Locate the cell with the specified text and output its (x, y) center coordinate. 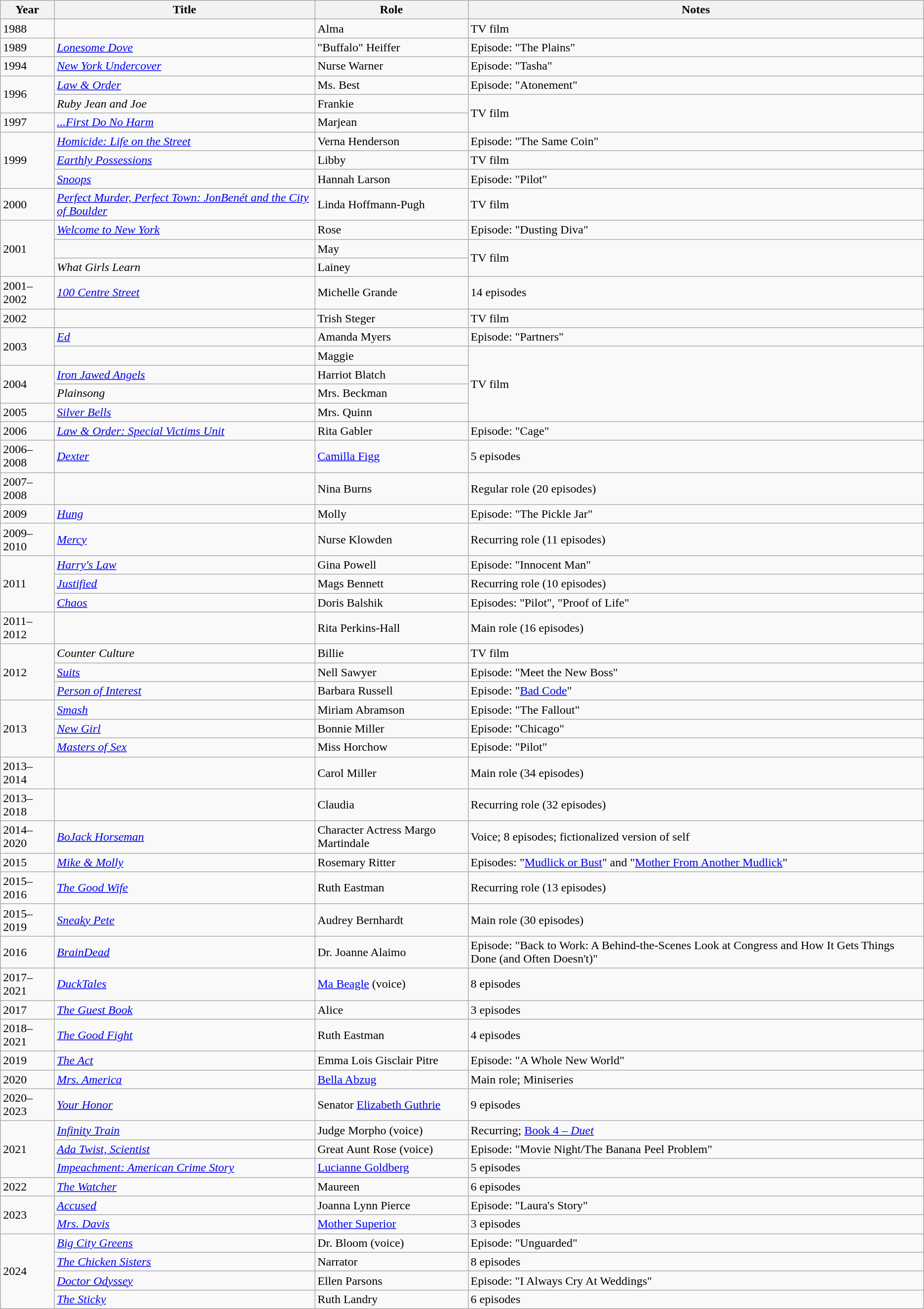
2022 (28, 1187)
Suits (185, 672)
2005 (28, 412)
Ruth Landry (391, 1299)
Episode: "Atonement" (696, 85)
2011 (28, 583)
Episode: "Cage" (696, 431)
DuckTales (185, 984)
Episode: "Back to Work: A Behind-the-Scenes Look at Congress and How It Gets Things Done (and Often Doesn't)" (696, 952)
The Guest Book (185, 1009)
Mother Superior (391, 1224)
Recurring role (11 episodes) (696, 539)
Masters of Sex (185, 747)
Libby (391, 160)
Mike & Molly (185, 862)
Amanda Myers (391, 337)
1997 (28, 122)
2018–2021 (28, 1036)
2020–2023 (28, 1105)
Rita Perkins-Hall (391, 628)
Regular role (20 episodes) (696, 489)
2002 (28, 318)
Role (391, 10)
The Chicken Sisters (185, 1262)
Alma (391, 29)
Episode: "Bad Code" (696, 691)
9 episodes (696, 1105)
Plainsong (185, 393)
2019 (28, 1061)
Trish Steger (391, 318)
Justified (185, 583)
Episode: "The Pickle Jar" (696, 514)
Counter Culture (185, 654)
Marjean (391, 122)
Episode: "Movie Night/The Banana Peel Problem" (696, 1149)
Michelle Grande (391, 293)
2024 (28, 1271)
Recurring role (10 episodes) (696, 583)
Lonesome Dove (185, 47)
2006 (28, 431)
Snoops (185, 179)
Main role; Miniseries (696, 1079)
1999 (28, 160)
Hung (185, 514)
4 episodes (696, 1036)
2013 (28, 729)
Narrator (391, 1262)
Silver Bells (185, 412)
1988 (28, 29)
Harriot Blatch (391, 375)
Rosemary Ritter (391, 862)
Mrs. America (185, 1079)
2017 (28, 1009)
Barbara Russell (391, 691)
Linda Hoffmann-Pugh (391, 204)
Episode: "Meet the New Boss" (696, 672)
Episode: "The Fallout" (696, 710)
Episode: "Laura's Story" (696, 1205)
Episodes: "Mudlick or Bust" and "Mother From Another Mudlick" (696, 862)
Chaos (185, 603)
...First Do No Harm (185, 122)
2011–2012 (28, 628)
Person of Interest (185, 691)
Dr. Joanne Alaimo (391, 952)
Ms. Best (391, 85)
Iron Jawed Angels (185, 375)
Episode: "Tasha" (696, 66)
2009–2010 (28, 539)
The Good Wife (185, 887)
Mags Bennett (391, 583)
Harry's Law (185, 565)
Lucianne Goldberg (391, 1168)
Camilla Figg (391, 456)
New York Undercover (185, 66)
Nurse Warner (391, 66)
Main role (34 episodes) (696, 773)
Law & Order (185, 85)
New Girl (185, 729)
2001–2002 (28, 293)
2017–2021 (28, 984)
Gina Powell (391, 565)
2006–2008 (28, 456)
2000 (28, 204)
Doctor Odyssey (185, 1280)
2020 (28, 1079)
Episodes: "Pilot", "Proof of Life" (696, 603)
Earthly Possessions (185, 160)
Smash (185, 710)
Bonnie Miller (391, 729)
Mrs. Quinn (391, 412)
Ma Beagle (voice) (391, 984)
2021 (28, 1149)
1989 (28, 47)
Main role (16 episodes) (696, 628)
2013–2018 (28, 805)
Episode: "Innocent Man" (696, 565)
2003 (28, 346)
2023 (28, 1215)
Doris Balshik (391, 603)
"Buffalo" Heiffer (391, 47)
Perfect Murder, Perfect Town: JonBenét and the City of Boulder (185, 204)
2004 (28, 384)
Law & Order: Special Victims Unit (185, 431)
14 episodes (696, 293)
Lainey (391, 268)
2015 (28, 862)
Episode: "Dusting Diva" (696, 230)
Character Actress Margo Martindale (391, 837)
Maggie (391, 356)
Bella Abzug (391, 1079)
Billie (391, 654)
Episode: "The Same Coin" (696, 141)
Recurring role (32 episodes) (696, 805)
The Sticky (185, 1299)
BrainDead (185, 952)
Claudia (391, 805)
Episode: "The Plains" (696, 47)
Mercy (185, 539)
Dr. Bloom (voice) (391, 1243)
Senator Elizabeth Guthrie (391, 1105)
The Watcher (185, 1187)
2016 (28, 952)
Sneaky Pete (185, 920)
1996 (28, 94)
Impeachment: American Crime Story (185, 1168)
Hannah Larson (391, 179)
Frankie (391, 104)
The Good Fight (185, 1036)
Great Aunt Rose (voice) (391, 1149)
Accused (185, 1205)
100 Centre Street (185, 293)
Mrs. Davis (185, 1224)
Your Honor (185, 1105)
Recurring; Book 4 – Duet (696, 1130)
Nurse Klowden (391, 539)
Episode: "Chicago" (696, 729)
Voice; 8 episodes; fictionalized version of self (696, 837)
Maureen (391, 1187)
Rose (391, 230)
Episode: "Unguarded" (696, 1243)
Mrs. Beckman (391, 393)
Big City Greens (185, 1243)
Ruby Jean and Joe (185, 104)
Infinity Train (185, 1130)
Episode: "I Always Cry At Weddings" (696, 1280)
2015–2019 (28, 920)
2001 (28, 248)
Verna Henderson (391, 141)
Title (185, 10)
Audrey Bernhardt (391, 920)
Molly (391, 514)
Welcome to New York (185, 230)
May (391, 248)
Ed (185, 337)
Alice (391, 1009)
Year (28, 10)
Dexter (185, 456)
BoJack Horseman (185, 837)
Episode: "A Whole New World" (696, 1061)
Main role (30 episodes) (696, 920)
Miss Horchow (391, 747)
2009 (28, 514)
2013–2014 (28, 773)
Carol Miller (391, 773)
Recurring role (13 episodes) (696, 887)
2015–2016 (28, 887)
Judge Morpho (voice) (391, 1130)
Homicide: Life on the Street (185, 141)
Ada Twist, Scientist (185, 1149)
Rita Gabler (391, 431)
Ellen Parsons (391, 1280)
1994 (28, 66)
Nina Burns (391, 489)
Miriam Abramson (391, 710)
Episode: "Partners" (696, 337)
2007–2008 (28, 489)
What Girls Learn (185, 268)
Notes (696, 10)
2012 (28, 672)
Emma Lois Gisclair Pitre (391, 1061)
Nell Sawyer (391, 672)
2014–2020 (28, 837)
The Act (185, 1061)
Joanna Lynn Pierce (391, 1205)
